Return [x, y] of the center of cell containing provided text 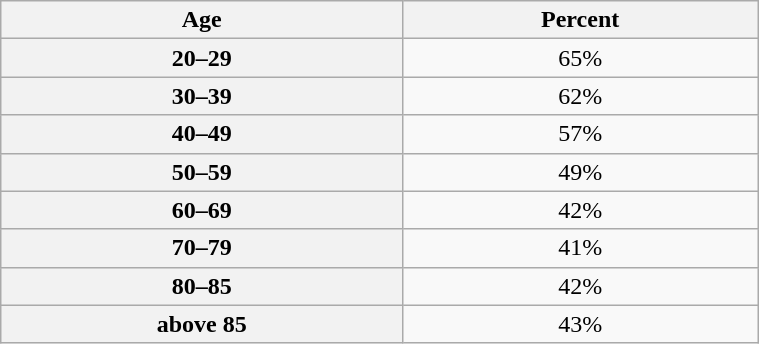
Age [202, 20]
80–85 [202, 286]
41% [580, 248]
30–39 [202, 96]
above 85 [202, 324]
40–49 [202, 134]
57% [580, 134]
Percent [580, 20]
62% [580, 96]
70–79 [202, 248]
49% [580, 172]
20–29 [202, 58]
60–69 [202, 210]
50–59 [202, 172]
43% [580, 324]
65% [580, 58]
